From the cell containing the given text, extract its center point as [X, Y] coordinate. 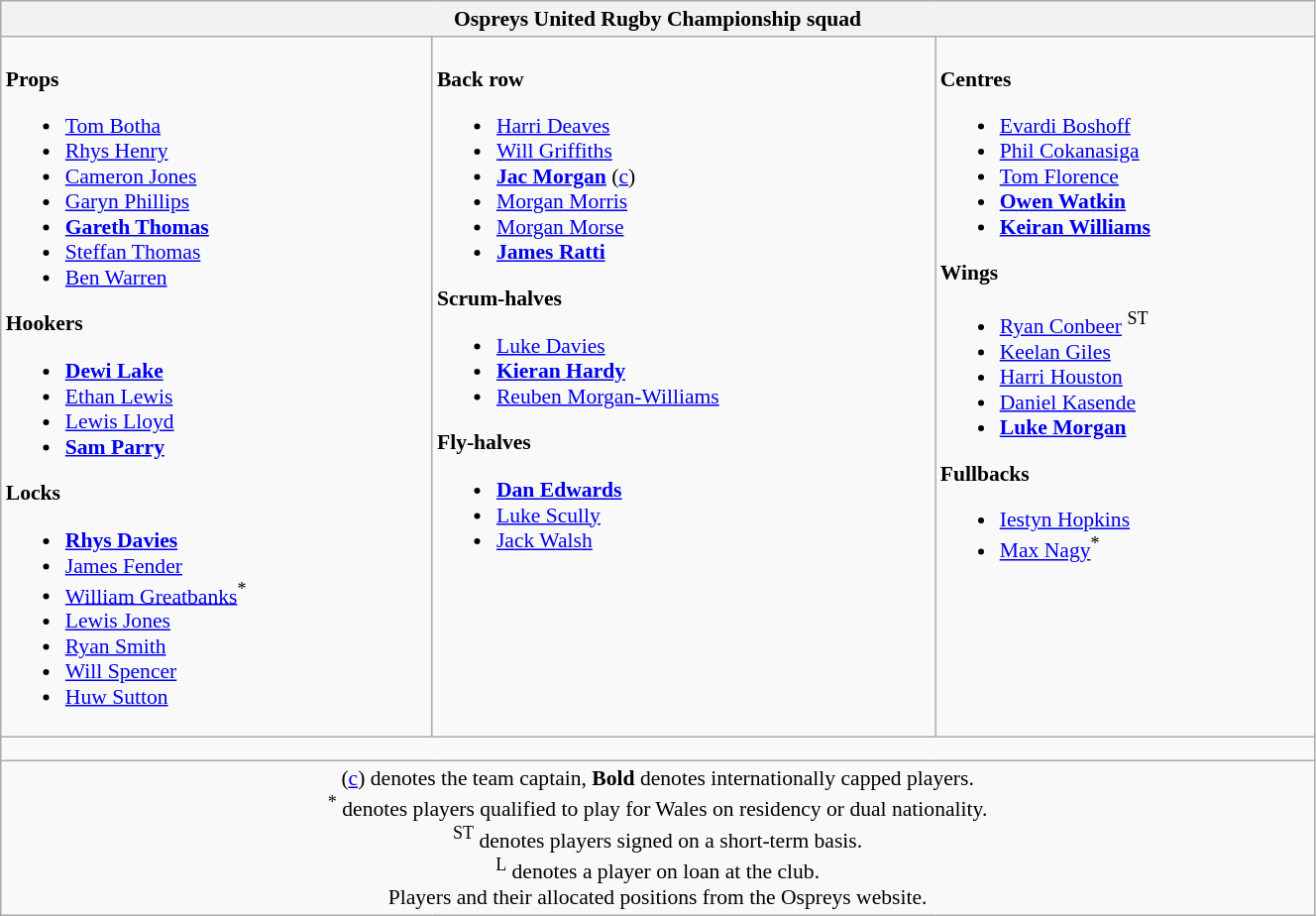
Ospreys United Rugby Championship squad [658, 19]
